Find where the given text appears and provide that cell's center as (X, Y) coordinate. 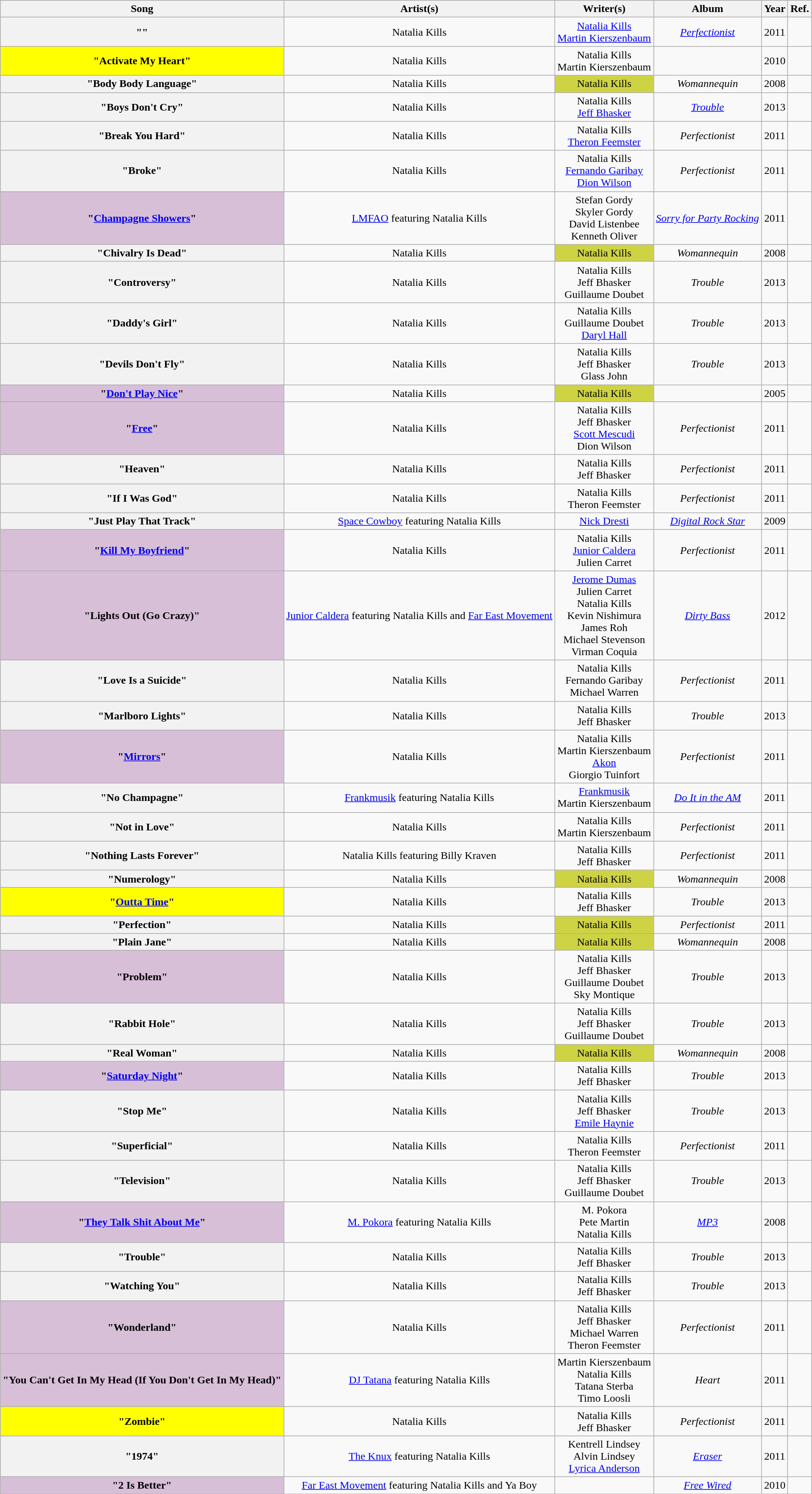
"Break You Hard" (142, 136)
"Television" (142, 1181)
"Trouble" (142, 1257)
Free Wired (708, 1485)
"Heaven" (142, 469)
Heart (708, 1380)
Space Cowboy featuring Natalia Kills (419, 521)
LMFAO featuring Natalia Kills (419, 218)
Writer(s) (605, 9)
"Plain Jane" (142, 941)
Natalia Kills Jeff Bhasker Michael Warren Theron Feemster (605, 1327)
Dirty Bass (708, 615)
"Devils Don't Fly" (142, 364)
Natalia Kills Jeff Bhasker Scott Mescudi Dion Wilson (605, 428)
"1974" (142, 1456)
M. Pokora featuring Natalia Kills (419, 1222)
Nick Dresti (605, 521)
"Outta Time" (142, 902)
"Marlboro Lights" (142, 715)
"Love Is a Suicide" (142, 681)
Stefan Gordy Skyler Gordy David Listenbee Kenneth Oliver (605, 218)
2009 (775, 521)
"Broke" (142, 171)
"Rabbit Hole" (142, 1024)
Natalia Kills Jeff Bhasker Emile Haynie (605, 1111)
Natalia Kills Martin Kierszenbaum Akon Giorgio Tuinfort (605, 756)
"Just Play That Track" (142, 521)
Do It in the AM (708, 797)
Album (708, 9)
Martin Kierszenbaum Natalia Kills Tatana Sterba Timo Loosli (605, 1380)
"You Can't Get In My Head (If You Don't Get In My Head)" (142, 1380)
"Activate My Heart" (142, 61)
Sorry for Party Rocking (708, 218)
"Lights Out (Go Crazy)" (142, 615)
"Daddy's Girl" (142, 323)
"Stop Me" (142, 1111)
Frankmusik featuring Natalia Kills (419, 797)
DJ Tatana featuring Natalia Kills (419, 1380)
"Real Woman" (142, 1053)
Natalia Kills Jeff Bhasker Glass John (605, 364)
Song (142, 9)
Digital Rock Star (708, 521)
Natalia Kills Fernando Garibay Michael Warren (605, 681)
"If I Was God" (142, 499)
Jerome Dumas Julien Carret Natalia Kills Kevin Nishimura James Roh Michael Stevenson Virman Coquia (605, 615)
Ref. (800, 9)
Natalia Kills Junior Caldera Julien Carret (605, 550)
"Champagne Showers" (142, 218)
Natalia KillsMartin Kierszenbaum (605, 32)
2005 (775, 393)
"Wonderland" (142, 1327)
Frankmusik Martin Kierszenbaum (605, 797)
"They Talk Shit About Me" (142, 1222)
"Mirrors" (142, 756)
"Chivalry Is Dead" (142, 253)
"Zombie" (142, 1421)
"2 Is Better" (142, 1485)
Natalia Kills featuring Billy Kraven (419, 855)
"Controversy" (142, 282)
"Perfection" (142, 924)
"Boys Don't Cry" (142, 107)
MP3 (708, 1222)
"Watching You" (142, 1286)
The Knux featuring Natalia Kills (419, 1456)
Far East Movement featuring Natalia Kills and Ya Boy (419, 1485)
Kentrell Lindsey Alvin Lindsey Lyrica Anderson (605, 1456)
M. Pokora Pete Martin Natalia Kills (605, 1222)
"Free" (142, 428)
"Kill My Boyfriend" (142, 550)
"No Champagne" (142, 797)
Junior Caldera featuring Natalia Kills and Far East Movement (419, 615)
Natalia Kills Guillaume Doubet Daryl Hall (605, 323)
"Numerology" (142, 879)
Natalia Kills Jeff Bhasker Guillaume Doubet Sky Montique (605, 977)
"Problem" (142, 977)
Artist(s) (419, 9)
Natalia Kills Fernando Garibay Dion Wilson (605, 171)
Eraser (708, 1456)
"" (142, 32)
"Body Body Language" (142, 84)
"Don't Play Nice" (142, 393)
2012 (775, 615)
"Nothing Lasts Forever" (142, 855)
"Superficial" (142, 1146)
Year (775, 9)
"Not in Love" (142, 827)
"Saturday Night" (142, 1076)
